For the text-containing cell, return its midpoint in (x, y) coordinate format. 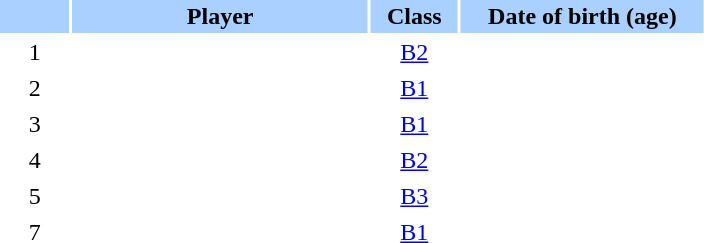
5 (34, 196)
3 (34, 124)
2 (34, 88)
Player (220, 16)
Class (414, 16)
1 (34, 52)
Date of birth (age) (582, 16)
B3 (414, 196)
4 (34, 160)
